Return the (x, y) coordinate for the center point of the cell that contains the specified text.  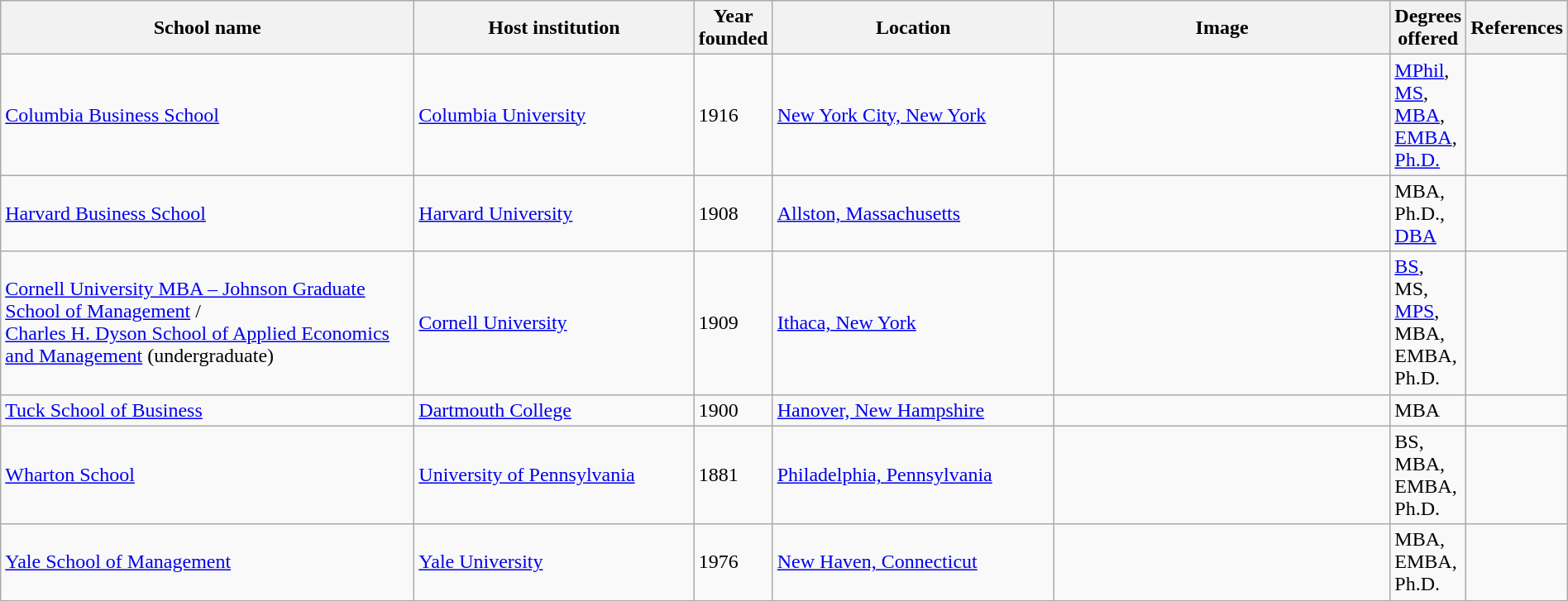
MBA, EMBA, Ph.D. (1428, 562)
New York City, New York (913, 115)
Cornell University MBA – Johnson Graduate School of Management / Charles H. Dyson School of Applied Economics and Management (undergraduate) (208, 322)
1881 (733, 475)
Harvard Business School (208, 213)
University of Pennsylvania (554, 475)
Wharton School (208, 475)
1976 (733, 562)
BS, MBA, EMBA, Ph.D. (1428, 475)
Cornell University (554, 322)
Philadelphia, Pennsylvania (913, 475)
Image (1221, 28)
1908 (733, 213)
Allston, Massachusetts (913, 213)
Columbia University (554, 115)
Hanover, New Hampshire (913, 410)
References (1517, 28)
Dartmouth College (554, 410)
1900 (733, 410)
MBA, Ph.D., DBA (1428, 213)
Year founded (733, 28)
1916 (733, 115)
BS, MS, MPS, MBA, EMBA, Ph.D. (1428, 322)
New Haven, Connecticut (913, 562)
Yale School of Management (208, 562)
Degrees offered (1428, 28)
Columbia Business School (208, 115)
MPhil, MS, MBA, EMBA, Ph.D. (1428, 115)
Location (913, 28)
Host institution (554, 28)
School name (208, 28)
Yale University (554, 562)
Tuck School of Business (208, 410)
Harvard University (554, 213)
1909 (733, 322)
Ithaca, New York (913, 322)
MBA (1428, 410)
